From the cell containing the given text, extract its center point as [x, y] coordinate. 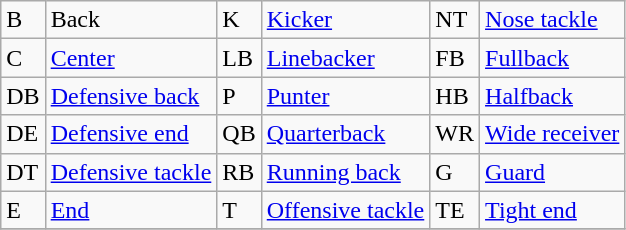
Defensive end [131, 134]
DT [23, 172]
RB [239, 172]
E [23, 210]
Running back [346, 172]
P [239, 96]
Punter [346, 96]
Center [131, 58]
WR [455, 134]
Defensive back [131, 96]
B [23, 20]
DB [23, 96]
Kicker [346, 20]
Defensive tackle [131, 172]
Fullback [552, 58]
FB [455, 58]
HB [455, 96]
T [239, 210]
K [239, 20]
NT [455, 20]
Nose tackle [552, 20]
C [23, 58]
Halfback [552, 96]
Offensive tackle [346, 210]
TE [455, 210]
Guard [552, 172]
LB [239, 58]
Quarterback [346, 134]
Back [131, 20]
End [131, 210]
Tight end [552, 210]
DE [23, 134]
G [455, 172]
Wide receiver [552, 134]
Linebacker [346, 58]
QB [239, 134]
